From the cell containing the given text, extract its center point as (X, Y) coordinate. 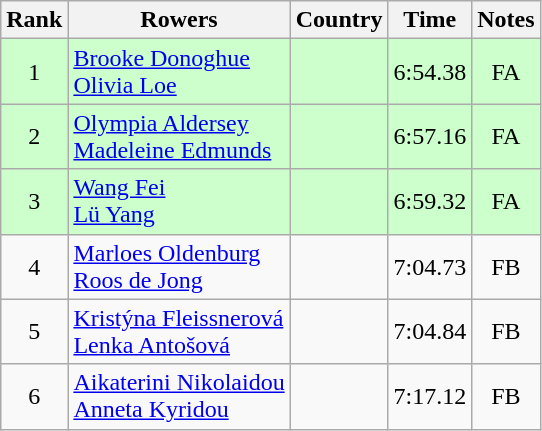
Wang FeiLü Yang (179, 202)
Rank (34, 20)
Brooke DonoghueOlivia Loe (179, 72)
7:17.12 (430, 396)
Olympia AlderseyMadeleine Edmunds (179, 136)
4 (34, 266)
6:54.38 (430, 72)
Kristýna FleissnerováLenka Antošová (179, 332)
7:04.73 (430, 266)
1 (34, 72)
Notes (506, 20)
3 (34, 202)
7:04.84 (430, 332)
Marloes OldenburgRoos de Jong (179, 266)
Rowers (179, 20)
6 (34, 396)
5 (34, 332)
2 (34, 136)
6:59.32 (430, 202)
Time (430, 20)
6:57.16 (430, 136)
Country (339, 20)
Aikaterini NikolaidouAnneta Kyridou (179, 396)
